Provide the (x, y) coordinate of the cell's center where the given text is located.  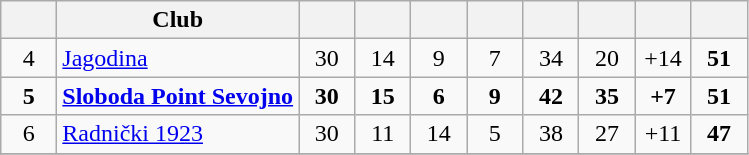
Sloboda Point Sevojno (178, 96)
38 (551, 134)
35 (607, 96)
34 (551, 58)
7 (495, 58)
+7 (663, 96)
47 (719, 134)
+14 (663, 58)
4 (29, 58)
+11 (663, 134)
27 (607, 134)
11 (383, 134)
20 (607, 58)
15 (383, 96)
Radnički 1923 (178, 134)
Club (178, 20)
Jagodina (178, 58)
42 (551, 96)
